Search for the cell housing the specified text and yield its [x, y] center coordinate. 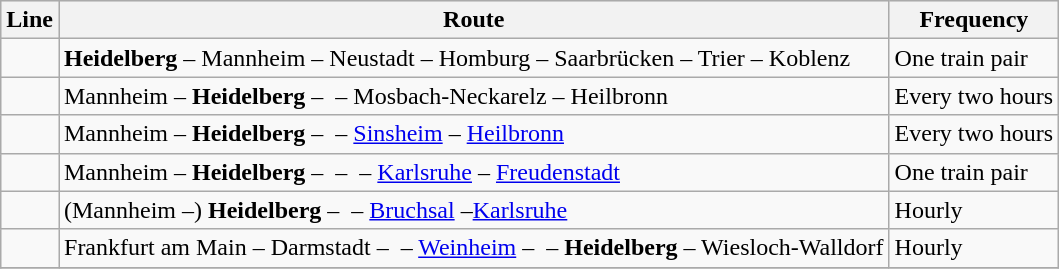
Mannheim – Heidelberg – – Mosbach-Neckarelz – Heilbronn [474, 96]
Mannheim – Heidelberg – – Sinsheim – Heilbronn [474, 134]
Line [30, 20]
Mannheim – Heidelberg – – – Karlsruhe – Freudenstadt [474, 172]
(Mannheim –) Heidelberg – – Bruchsal –Karlsruhe [474, 210]
Frequency [974, 20]
Frankfurt am Main – Darmstadt – – Weinheim – – Heidelberg – Wiesloch-Walldorf [474, 248]
Heidelberg – Mannheim – Neustadt – Homburg – Saarbrücken – Trier – Koblenz [474, 58]
Route [474, 20]
